Determine the [X, Y] coordinate at the center of the cell enclosing the given text.  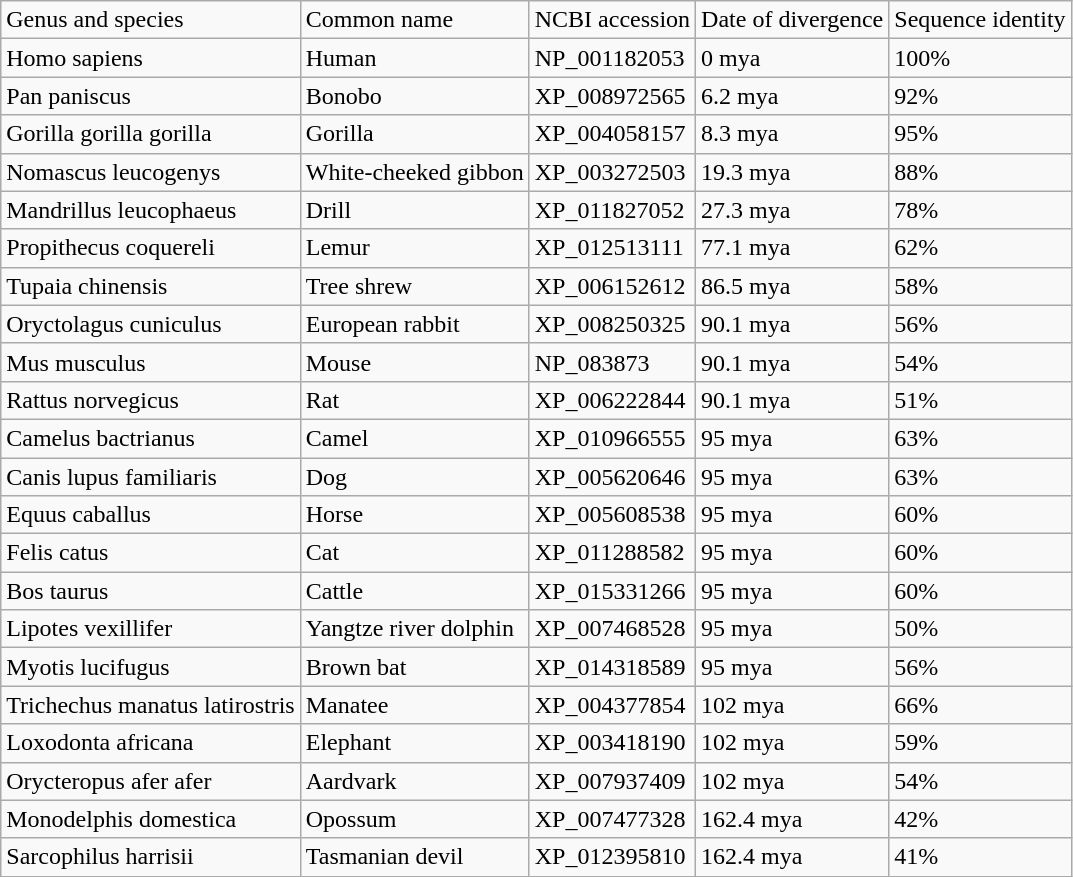
XP_003418190 [612, 743]
8.3 mya [792, 134]
Date of divergence [792, 20]
Tree shrew [414, 286]
Tasmanian devil [414, 857]
100% [980, 58]
Common name [414, 20]
XP_015331266 [612, 591]
Equus caballus [150, 515]
Mus musculus [150, 362]
Propithecus coquereli [150, 248]
XP_007477328 [612, 819]
XP_005620646 [612, 477]
XP_012513111 [612, 248]
Rat [414, 400]
51% [980, 400]
Sarcophilus harrisii [150, 857]
Opossum [414, 819]
Sequence identity [980, 20]
Yangtze river dolphin [414, 629]
Homo sapiens [150, 58]
XP_006222844 [612, 400]
0 mya [792, 58]
XP_007468528 [612, 629]
66% [980, 705]
XP_004058157 [612, 134]
Myotis lucifugus [150, 667]
Lemur [414, 248]
XP_014318589 [612, 667]
Genus and species [150, 20]
XP_011288582 [612, 553]
XP_010966555 [612, 438]
NP_001182053 [612, 58]
Cat [414, 553]
77.1 mya [792, 248]
41% [980, 857]
XP_012395810 [612, 857]
50% [980, 629]
XP_008972565 [612, 96]
Manatee [414, 705]
Mouse [414, 362]
78% [980, 210]
European rabbit [414, 324]
Rattus norvegicus [150, 400]
Lipotes vexillifer [150, 629]
Horse [414, 515]
Oryctolagus cuniculus [150, 324]
XP_005608538 [612, 515]
Cattle [414, 591]
XP_006152612 [612, 286]
Camelus bactrianus [150, 438]
42% [980, 819]
27.3 mya [792, 210]
6.2 mya [792, 96]
19.3 mya [792, 172]
86.5 mya [792, 286]
Gorilla [414, 134]
Drill [414, 210]
NP_083873 [612, 362]
Dog [414, 477]
Aardvark [414, 781]
Elephant [414, 743]
XP_004377854 [612, 705]
XP_008250325 [612, 324]
Pan paniscus [150, 96]
Mandrillus leucophaeus [150, 210]
Bonobo [414, 96]
Felis catus [150, 553]
Nomascus leucogenys [150, 172]
XP_003272503 [612, 172]
Human [414, 58]
White-cheeked gibbon [414, 172]
59% [980, 743]
62% [980, 248]
Trichechus manatus latirostris [150, 705]
92% [980, 96]
Orycteropus afer afer [150, 781]
XP_007937409 [612, 781]
Bos taurus [150, 591]
Gorilla gorilla gorilla [150, 134]
Camel [414, 438]
58% [980, 286]
Canis lupus familiaris [150, 477]
Tupaia chinensis [150, 286]
XP_011827052 [612, 210]
Monodelphis domestica [150, 819]
95% [980, 134]
Brown bat [414, 667]
NCBI accession [612, 20]
88% [980, 172]
Loxodonta africana [150, 743]
